Return (X, Y) of the center of cell containing provided text 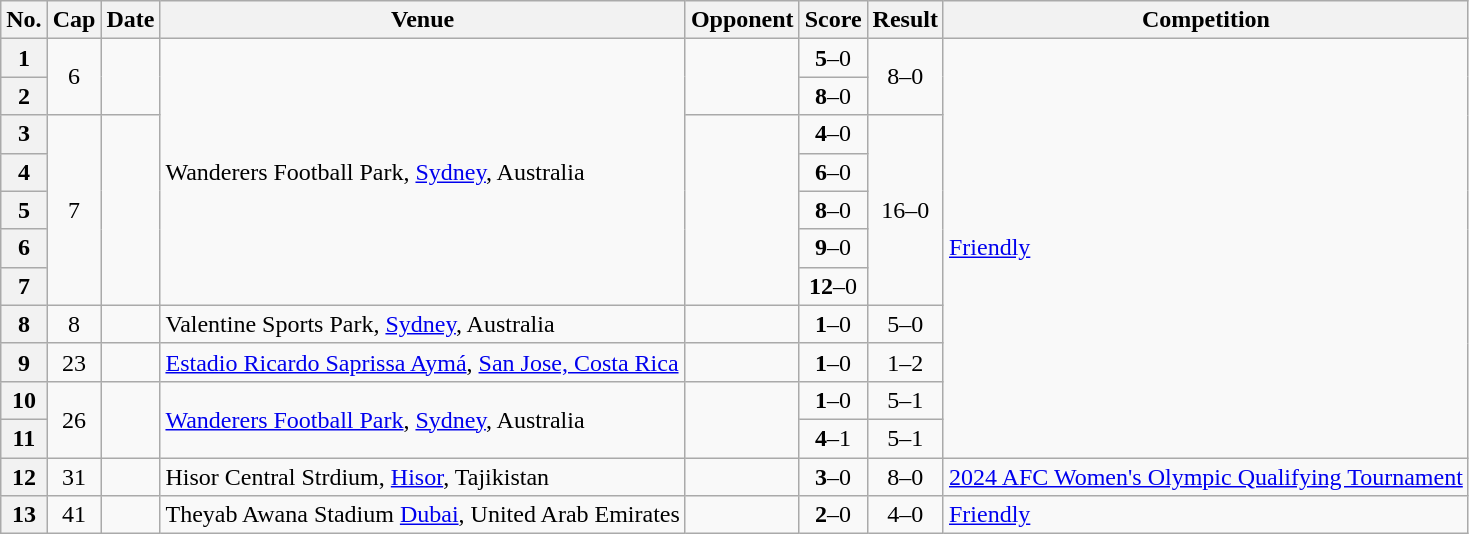
12 (24, 477)
16–0 (905, 210)
Cap (74, 20)
2–0 (833, 515)
12–0 (833, 286)
9–0 (833, 248)
Venue (422, 20)
11 (24, 438)
4 (24, 172)
Opponent (742, 20)
1 (24, 58)
Estadio Ricardo Saprissa Aymá, San Jose, Costa Rica (422, 362)
31 (74, 477)
13 (24, 515)
9 (24, 362)
Score (833, 20)
6–0 (833, 172)
10 (24, 400)
No. (24, 20)
23 (74, 362)
2 (24, 96)
5 (24, 210)
Competition (1206, 20)
Result (905, 20)
3–0 (833, 477)
Date (130, 20)
41 (74, 515)
2024 AFC Women's Olympic Qualifying Tournament (1206, 477)
Hisor Central Strdium, Hisor, Tajikistan (422, 477)
4–1 (833, 438)
1–2 (905, 362)
3 (24, 134)
Theyab Awana Stadium Dubai, United Arab Emirates (422, 515)
Valentine Sports Park, Sydney, Australia (422, 324)
26 (74, 419)
